Find where the given text appears and provide that cell's center as (X, Y) coordinate. 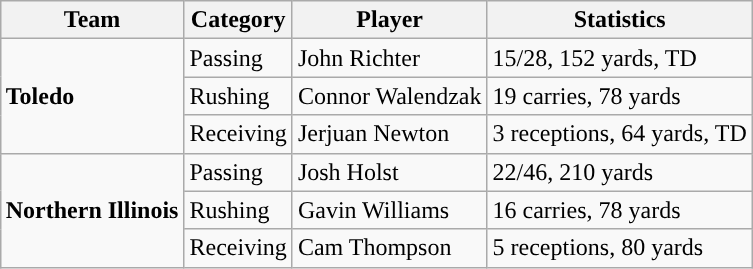
John Richter (390, 58)
Player (390, 20)
Toledo (92, 96)
15/28, 152 yards, TD (620, 58)
22/46, 210 yards (620, 172)
Jerjuan Newton (390, 134)
Northern Illinois (92, 210)
Statistics (620, 20)
Connor Walendzak (390, 96)
19 carries, 78 yards (620, 96)
Category (238, 20)
Cam Thompson (390, 248)
Josh Holst (390, 172)
Gavin Williams (390, 210)
16 carries, 78 yards (620, 210)
5 receptions, 80 yards (620, 248)
Team (92, 20)
3 receptions, 64 yards, TD (620, 134)
